Find where the given text appears and provide that cell's center as (X, Y) coordinate. 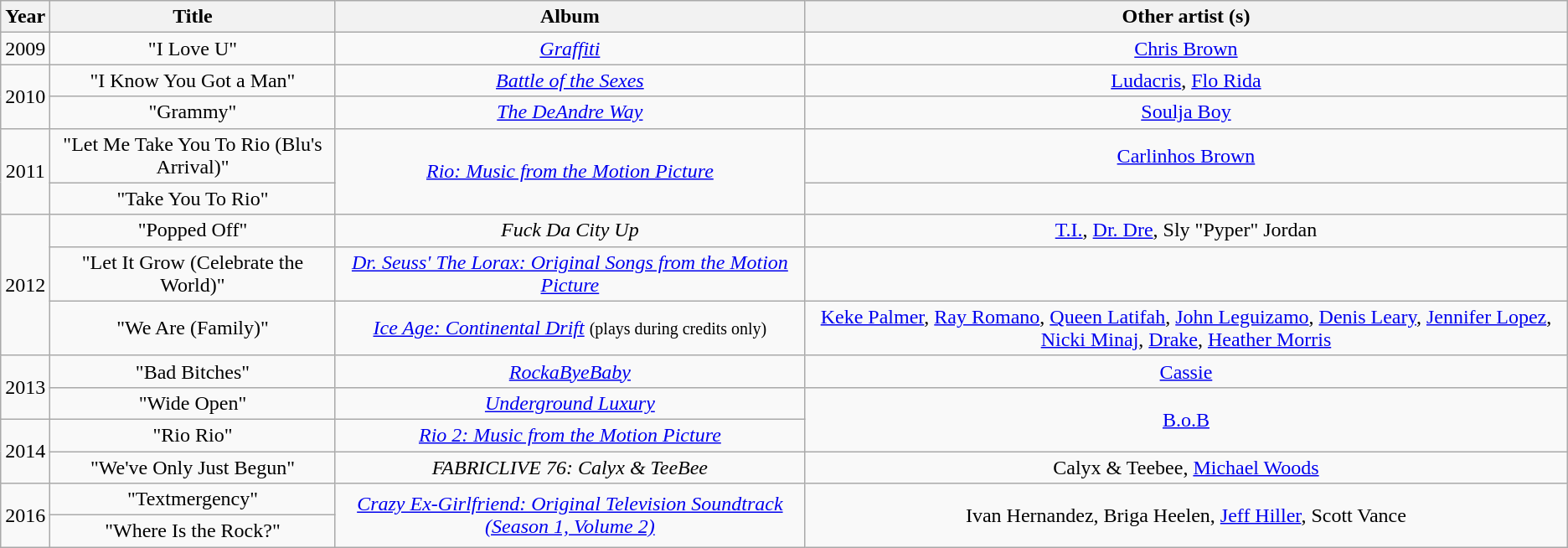
B.o.B (1186, 419)
Dr. Seuss' The Lorax: Original Songs from the Motion Picture (570, 273)
"Wide Open" (193, 403)
Rio: Music from the Motion Picture (570, 171)
2011 (25, 171)
"Popped Off" (193, 230)
Keke Palmer, Ray Romano, Queen Latifah, John Leguizamo, Denis Leary, Jennifer Lopez, Nicki Minaj, Drake, Heather Morris (1186, 328)
Year (25, 17)
Fuck Da City Up (570, 230)
Rio 2: Music from the Motion Picture (570, 435)
"I Love U" (193, 49)
2014 (25, 451)
Ivan Hernandez, Briga Heelen, Jeff Hiller, Scott Vance (1186, 515)
Cassie (1186, 371)
Ice Age: Continental Drift (plays during credits only) (570, 328)
"Bad Bitches" (193, 371)
Other artist (s) (1186, 17)
Carlinhos Brown (1186, 156)
Graffiti (570, 49)
T.I., Dr. Dre, Sly "Pyper" Jordan (1186, 230)
"I Know You Got a Man" (193, 80)
"Textmergency" (193, 499)
2016 (25, 515)
FABRICLIVE 76: Calyx & TeeBee (570, 467)
"Grammy" (193, 112)
Soulja Boy (1186, 112)
"Take You To Rio" (193, 199)
"We Are (Family)" (193, 328)
Chris Brown (1186, 49)
Album (570, 17)
Calyx & Teebee, Michael Woods (1186, 467)
2009 (25, 49)
2012 (25, 285)
Underground Luxury (570, 403)
"Let Me Take You To Rio (Blu's Arrival)" (193, 156)
"Rio Rio" (193, 435)
Ludacris, Flo Rida (1186, 80)
The DeAndre Way (570, 112)
"Let It Grow (Celebrate the World)" (193, 273)
2013 (25, 387)
Title (193, 17)
RockaByeBaby (570, 371)
"We've Only Just Begun" (193, 467)
2010 (25, 96)
"Where Is the Rock?" (193, 531)
Crazy Ex-Girlfriend: Original Television Soundtrack (Season 1, Volume 2) (570, 515)
Battle of the Sexes (570, 80)
